Pinpoint the cell where the given text exists, returning its (X, Y) midpoint coordinate. 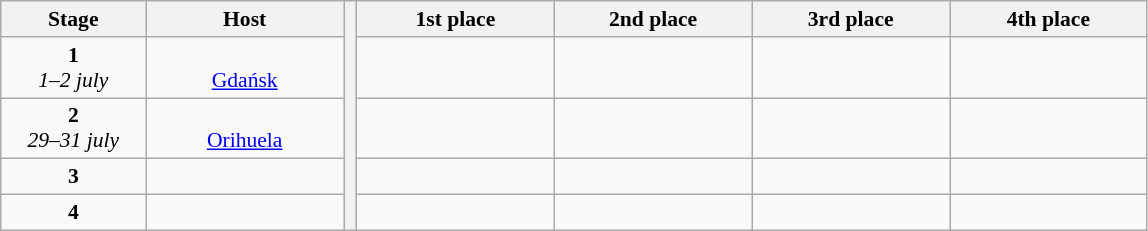
4 (74, 213)
Host (245, 19)
1st place (456, 19)
2nd place (653, 19)
Gdańsk (245, 68)
Stage (74, 19)
4th place (1049, 19)
11–2 july (74, 68)
3rd place (851, 19)
3 (74, 177)
229–31 july (74, 128)
Orihuela (245, 128)
